Identify which cell holds the provided text, then report its [x, y] central coordinate. 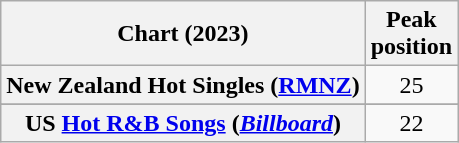
25 [411, 85]
Chart (2023) [183, 34]
Peakposition [411, 34]
New Zealand Hot Singles (RMNZ) [183, 85]
22 [411, 123]
US Hot R&B Songs (Billboard) [183, 123]
